Output the (x, y) coordinate of the center of the cell containing the given text.  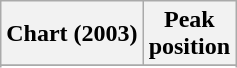
Peakposition (189, 34)
Chart (2003) (72, 34)
